Locate the cell with the specified text and output its [X, Y] center coordinate. 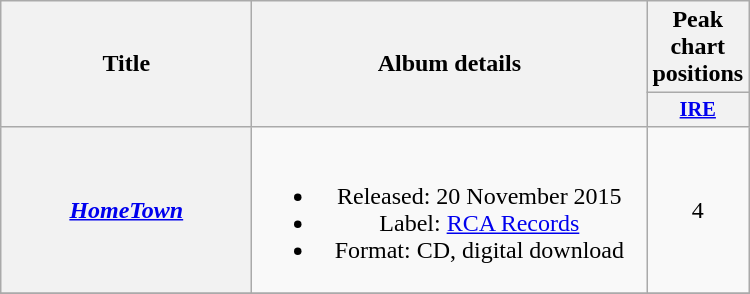
Album details [450, 64]
HomeTown [126, 210]
Title [126, 64]
Released: 20 November 2015Label: RCA RecordsFormat: CD, digital download [450, 210]
4 [698, 210]
Peakchartpositions [698, 47]
IRE [698, 110]
